Search for the cell housing the specified text and yield its (X, Y) center coordinate. 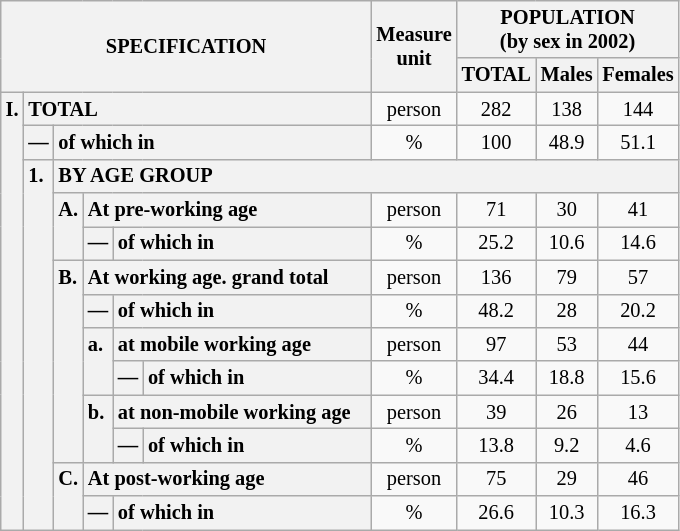
I. (12, 311)
138 (567, 109)
29 (567, 479)
71 (496, 210)
13.8 (496, 445)
100 (496, 142)
46 (638, 479)
9.2 (567, 445)
144 (638, 109)
136 (496, 277)
At pre-working age (227, 210)
13 (638, 412)
14.6 (638, 243)
26.6 (496, 513)
at mobile working age (242, 344)
At post-working age (227, 479)
79 (567, 277)
44 (638, 344)
b. (98, 428)
41 (638, 210)
51.1 (638, 142)
48.2 (496, 311)
Females (638, 75)
18.8 (567, 378)
A. (68, 226)
At working age. grand total (227, 277)
16.3 (638, 513)
SPECIFICATION (186, 46)
Males (567, 75)
28 (567, 311)
25.2 (496, 243)
75 (496, 479)
POPULATION (by sex in 2002) (568, 29)
1. (38, 344)
97 (496, 344)
48.9 (567, 142)
B. (68, 361)
26 (567, 412)
10.6 (567, 243)
282 (496, 109)
39 (496, 412)
a. (98, 360)
C. (68, 496)
10.3 (567, 513)
57 (638, 277)
34.4 (496, 378)
53 (567, 344)
at non-mobile working age (242, 412)
Measure unit (414, 46)
BY AGE GROUP (366, 176)
4.6 (638, 445)
15.6 (638, 378)
20.2 (638, 311)
30 (567, 210)
